Return the (X, Y) coordinate for the center point of the cell that contains the specified text.  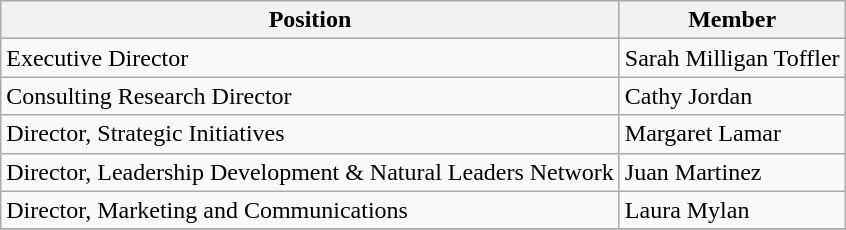
Director, Marketing and Communications (310, 210)
Consulting Research Director (310, 96)
Director, Strategic Initiatives (310, 134)
Laura Mylan (732, 210)
Position (310, 20)
Juan Martinez (732, 172)
Cathy Jordan (732, 96)
Member (732, 20)
Margaret Lamar (732, 134)
Executive Director (310, 58)
Director, Leadership Development & Natural Leaders Network (310, 172)
Sarah Milligan Toffler (732, 58)
